Search for the cell housing the specified text and yield its [X, Y] center coordinate. 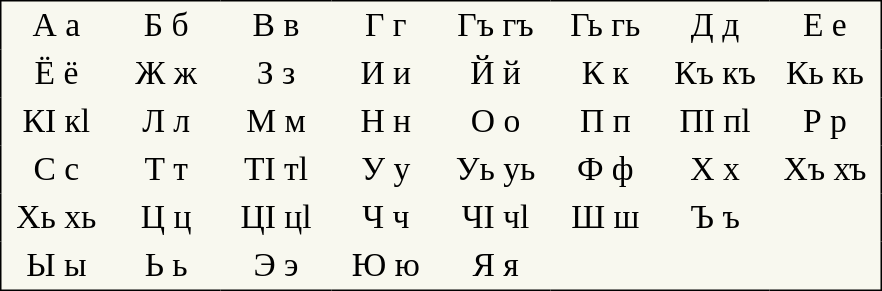
Ж ж [166, 74]
Ц ц [166, 218]
А а [56, 26]
Т т [166, 170]
Ъ ъ [715, 218]
Хъ хъ [826, 170]
З з [276, 74]
И и [386, 74]
Л л [166, 122]
ЧI чl [496, 218]
Я я [496, 266]
КI кl [56, 122]
Ы ы [56, 266]
Ч ч [386, 218]
У у [386, 170]
К к [605, 74]
Й й [496, 74]
Ё ё [56, 74]
ЦI цl [276, 218]
Д д [715, 26]
Р р [826, 122]
Х х [715, 170]
Ь ь [166, 266]
Ю ю [386, 266]
Н н [386, 122]
П п [605, 122]
ТI тl [276, 170]
Е е [826, 26]
В в [276, 26]
Б б [166, 26]
Кь кь [826, 74]
Ш ш [605, 218]
Ф ф [605, 170]
Э э [276, 266]
Гъ гъ [496, 26]
Хь хь [56, 218]
С с [56, 170]
ПI пl [715, 122]
М м [276, 122]
Г г [386, 26]
О о [496, 122]
Къ къ [715, 74]
Уь уь [496, 170]
Гь гь [605, 26]
